Return the [x, y] coordinate for the center point of the cell that contains the specified text.  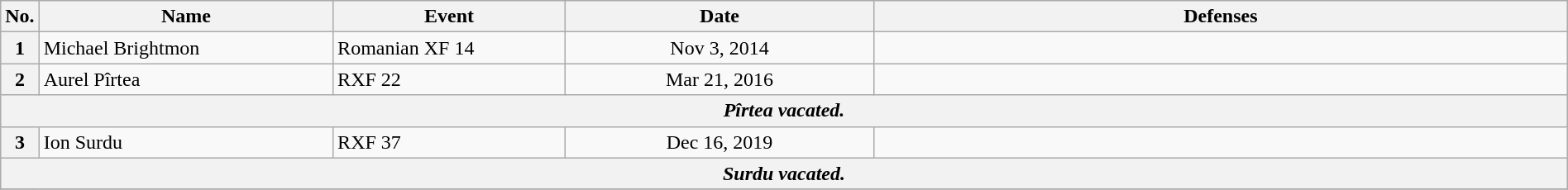
Defenses [1221, 17]
Dec 16, 2019 [719, 142]
Date [719, 17]
3 [20, 142]
Nov 3, 2014 [719, 48]
Event [450, 17]
RXF 37 [450, 142]
Michael Brightmon [185, 48]
1 [20, 48]
Ion Surdu [185, 142]
Pîrtea vacated. [784, 111]
Name [185, 17]
2 [20, 79]
Surdu vacated. [784, 173]
RXF 22 [450, 79]
Mar 21, 2016 [719, 79]
No. [20, 17]
Romanian XF 14 [450, 48]
Aurel Pîrtea [185, 79]
